Identify which cell holds the provided text, then report its (x, y) central coordinate. 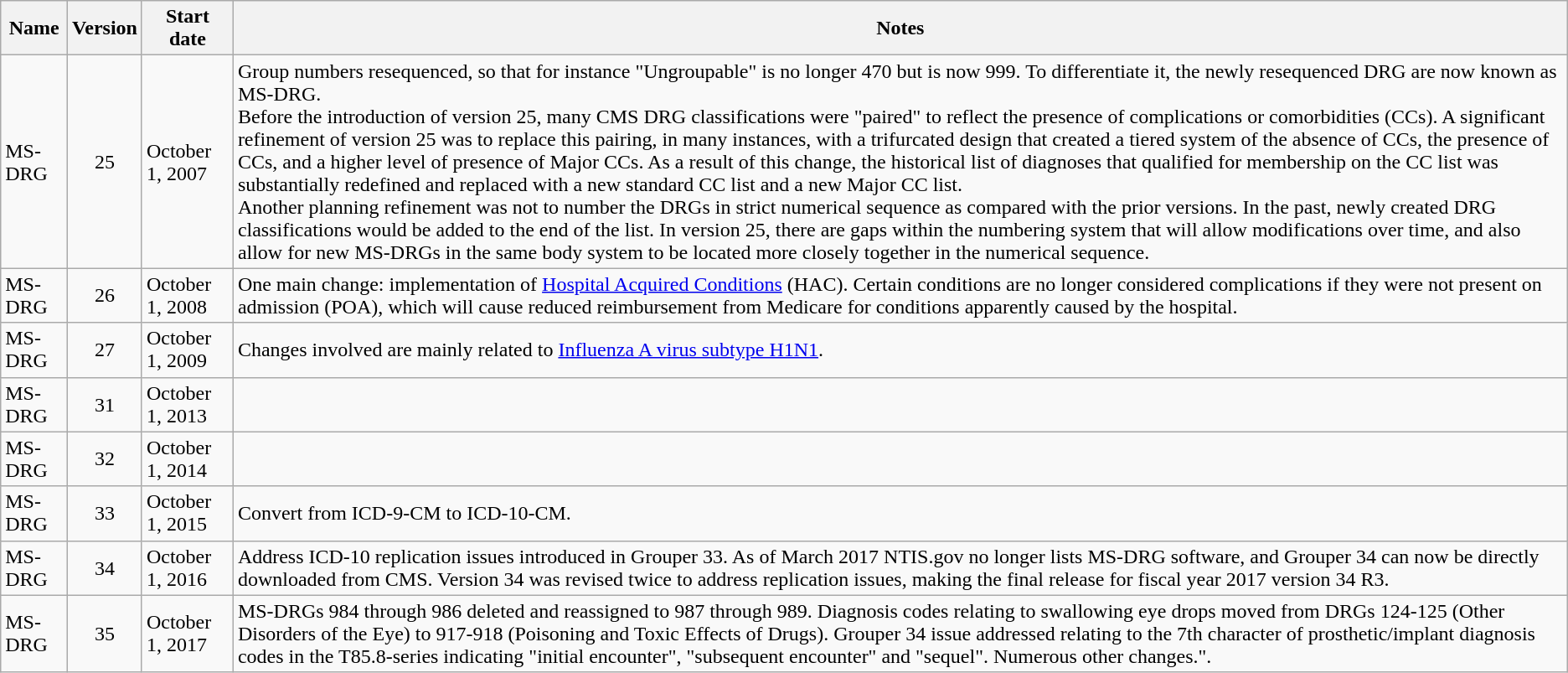
Notes (900, 28)
32 (106, 459)
31 (106, 404)
October 1, 2014 (188, 459)
October 1, 2013 (188, 404)
26 (106, 295)
33 (106, 513)
October 1, 2016 (188, 568)
25 (106, 162)
Version (106, 28)
Changes involved are mainly related to Influenza A virus subtype H1N1. (900, 350)
Convert from ICD-9-CM to ICD-10-CM. (900, 513)
27 (106, 350)
October 1, 2017 (188, 634)
October 1, 2009 (188, 350)
35 (106, 634)
34 (106, 568)
Start date (188, 28)
October 1, 2015 (188, 513)
October 1, 2007 (188, 162)
October 1, 2008 (188, 295)
Name (34, 28)
